Scan for the cell matching the given text and deliver its (x, y) coordinate at center. 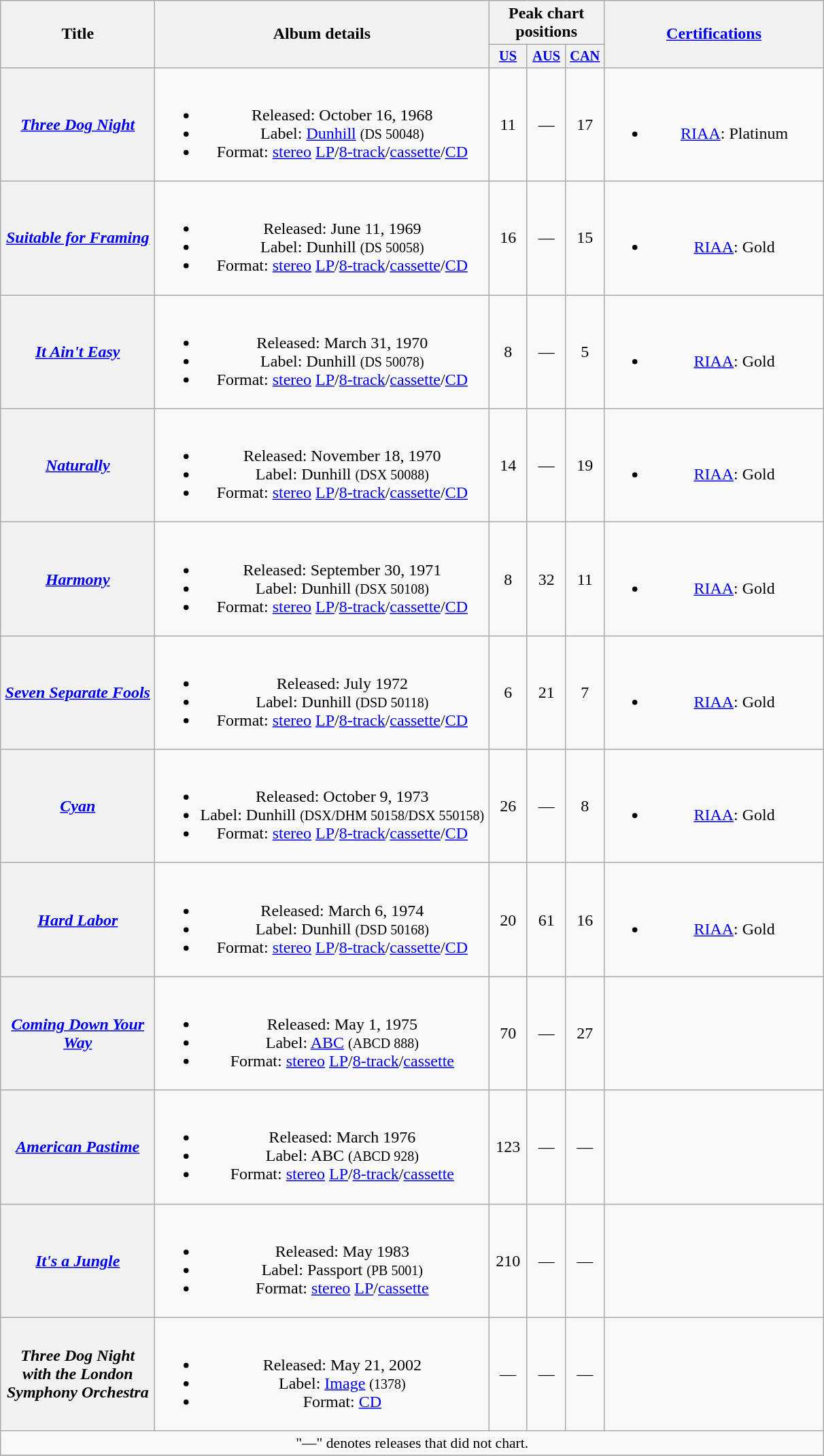
Released: October 16, 1968Label: Dunhill (DS 50048)Format: stereo LP/8-track/cassette/CD (322, 124)
It's a Jungle (78, 1261)
123 (509, 1147)
Released: May 21, 2002Label: Image (1378)Format: CD (322, 1374)
26 (509, 807)
American Pastime (78, 1147)
Harmony (78, 579)
Released: May 1, 1975Label: ABC (ABCD 888)Format: stereo LP/8-track/cassette (322, 1034)
Released: November 18, 1970Label: Dunhill (DSX 50088)Format: stereo LP/8-track/cassette/CD (322, 465)
Released: March 31, 1970Label: Dunhill (DS 50078)Format: stereo LP/8-track/cassette/CD (322, 352)
Hard Labor (78, 919)
20 (509, 919)
Released: June 11, 1969Label: Dunhill (DS 50058)Format: stereo LP/8-track/cassette/CD (322, 238)
Peak chart positions (547, 23)
AUS (547, 56)
14 (509, 465)
Released: March 6, 1974Label: Dunhill (DSD 50168)Format: stereo LP/8-track/cassette/CD (322, 919)
It Ain't Easy (78, 352)
Released: October 9, 1973Label: Dunhill (DSX/DHM 50158/DSX 550158)Format: stereo LP/8-track/cassette/CD (322, 807)
Released: March 1976Label: ABC (ABCD 928)Format: stereo LP/8-track/cassette (322, 1147)
Certifications (714, 34)
5 (585, 352)
Three Dog Night with the London Symphony Orchestra (78, 1374)
"—" denotes releases that did not chart. (412, 1443)
19 (585, 465)
Released: May 1983Label: Passport (PB 5001)Format: stereo LP/cassette (322, 1261)
210 (509, 1261)
Suitable for Framing (78, 238)
Title (78, 34)
21 (547, 692)
27 (585, 1034)
32 (547, 579)
Released: July 1972Label: Dunhill (DSD 50118)Format: stereo LP/8-track/cassette/CD (322, 692)
Album details (322, 34)
Cyan (78, 807)
Naturally (78, 465)
Seven Separate Fools (78, 692)
7 (585, 692)
Three Dog Night (78, 124)
Coming Down Your Way (78, 1034)
17 (585, 124)
61 (547, 919)
15 (585, 238)
US (509, 56)
Released: September 30, 1971Label: Dunhill (DSX 50108)Format: stereo LP/8-track/cassette/CD (322, 579)
6 (509, 692)
RIAA: Platinum (714, 124)
CAN (585, 56)
70 (509, 1034)
